Capture the cell that displays the provided text and extract its (x, y) central coordinate. 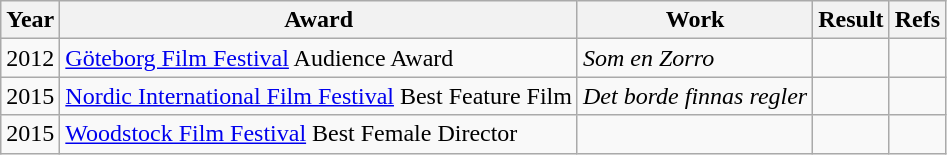
Göteborg Film Festival Audience Award (319, 58)
2012 (30, 58)
Result (851, 20)
Award (319, 20)
Nordic International Film Festival Best Feature Film (319, 96)
Som en Zorro (694, 58)
Det borde finnas regler (694, 96)
Woodstock Film Festival Best Female Director (319, 134)
Refs (917, 20)
Year (30, 20)
Work (694, 20)
